Scan for the cell matching the given text and deliver its [X, Y] coordinate at center. 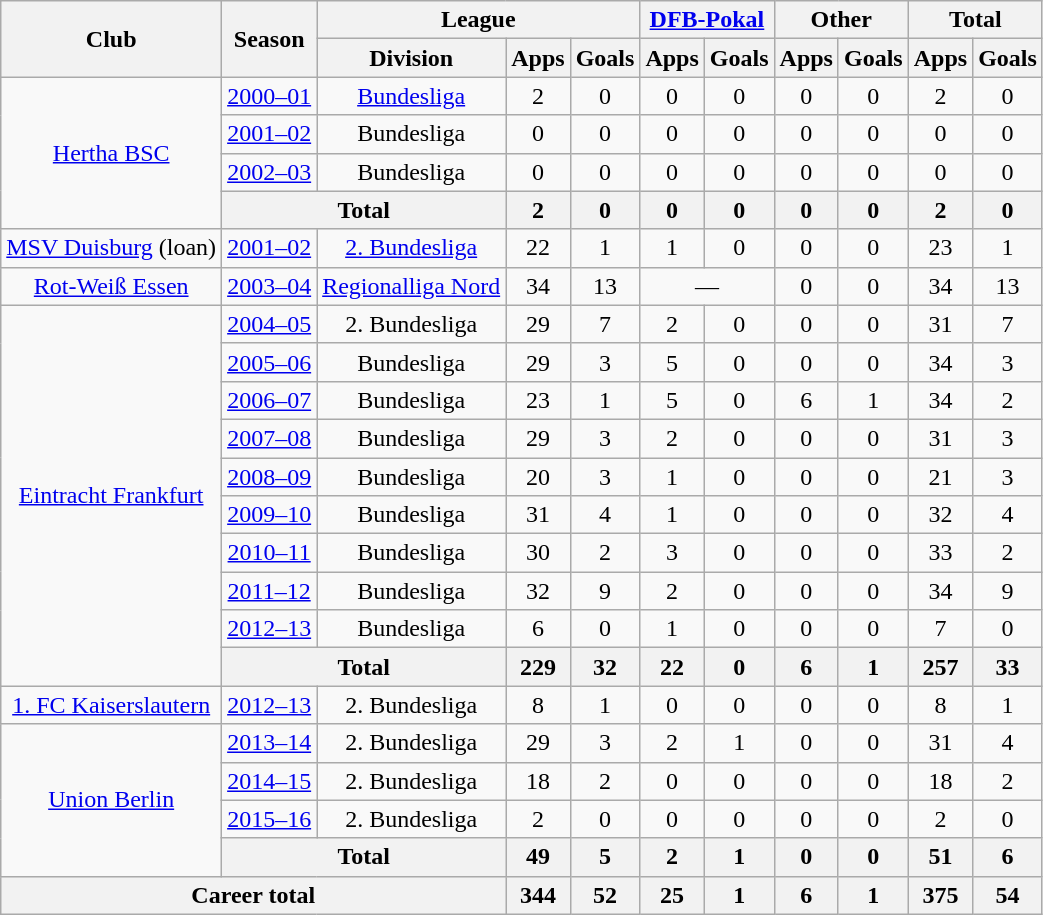
Club [112, 39]
2015–16 [270, 819]
2014–15 [270, 781]
Rot-Weiß Essen [112, 286]
League [478, 20]
54 [1008, 895]
2011–12 [270, 591]
Hertha BSC [112, 153]
Division [412, 58]
Other [841, 20]
Eintracht Frankfurt [112, 496]
2010–11 [270, 553]
Career total [254, 895]
2009–10 [270, 515]
49 [538, 857]
2004–05 [270, 324]
2000–01 [270, 96]
21 [940, 477]
257 [940, 667]
375 [940, 895]
344 [538, 895]
2005–06 [270, 362]
2013–14 [270, 743]
20 [538, 477]
Regionalliga Nord [412, 286]
2007–08 [270, 438]
25 [672, 895]
2006–07 [270, 400]
1. FC Kaiserslautern [112, 705]
Union Berlin [112, 800]
— [707, 286]
Season [270, 39]
30 [538, 553]
2002–03 [270, 172]
2008–09 [270, 477]
2003–04 [270, 286]
51 [940, 857]
MSV Duisburg (loan) [112, 248]
52 [605, 895]
DFB-Pokal [707, 20]
229 [538, 667]
